For the text-containing cell, return its midpoint in (x, y) coordinate format. 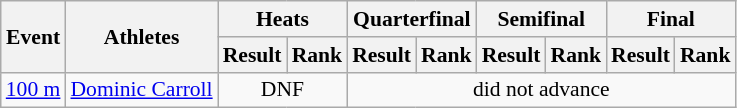
Semifinal (542, 19)
100 m (34, 90)
Final (670, 19)
Dominic Carroll (141, 90)
Event (34, 36)
Heats (282, 19)
DNF (282, 90)
did not advance (541, 90)
Quarterfinal (412, 19)
Athletes (141, 36)
